Provide the (x, y) coordinate of the cell's center where the given text is located.  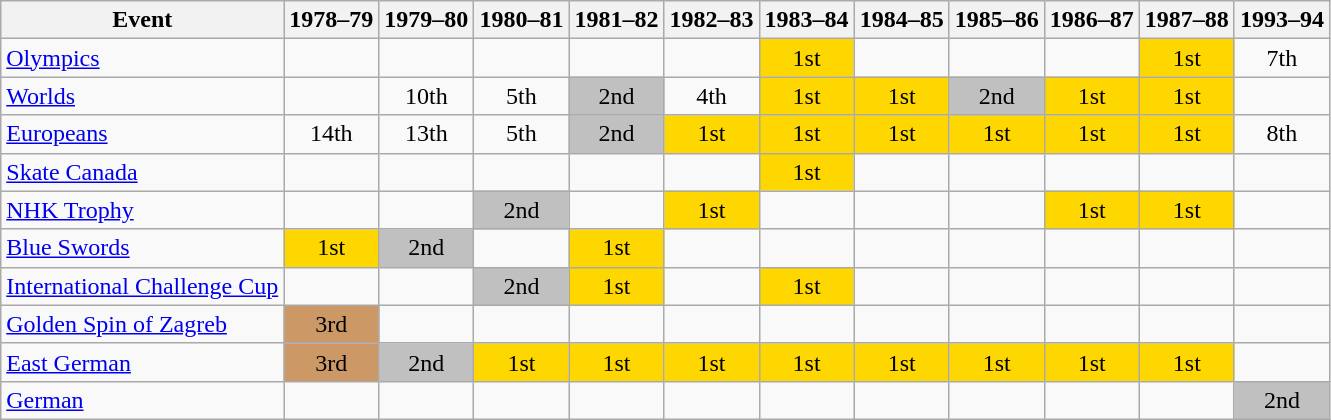
Golden Spin of Zagreb (142, 324)
Worlds (142, 96)
German (142, 400)
Europeans (142, 134)
1986–87 (1092, 20)
13th (426, 134)
7th (1282, 58)
1980–81 (522, 20)
1982–83 (712, 20)
East German (142, 362)
1979–80 (426, 20)
1984–85 (902, 20)
Olympics (142, 58)
Event (142, 20)
1981–82 (616, 20)
10th (426, 96)
1978–79 (332, 20)
1983–84 (806, 20)
1993–94 (1282, 20)
1985–86 (996, 20)
4th (712, 96)
14th (332, 134)
Blue Swords (142, 248)
8th (1282, 134)
1987–88 (1186, 20)
International Challenge Cup (142, 286)
NHK Trophy (142, 210)
Skate Canada (142, 172)
